Identify which cell holds the provided text, then report its [X, Y] central coordinate. 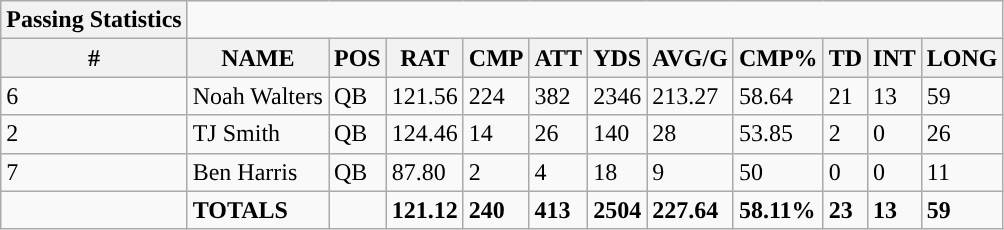
140 [618, 134]
CMP% [778, 58]
Noah Walters [258, 96]
53.85 [778, 134]
121.12 [424, 210]
58.11% [778, 210]
NAME [258, 58]
11 [962, 172]
213.27 [690, 96]
14 [496, 134]
Passing Statistics [94, 20]
TD [845, 58]
240 [496, 210]
9 [690, 172]
ATT [558, 58]
# [94, 58]
CMP [496, 58]
6 [94, 96]
413 [558, 210]
Ben Harris [258, 172]
AVG/G [690, 58]
50 [778, 172]
58.64 [778, 96]
121.56 [424, 96]
87.80 [424, 172]
RAT [424, 58]
LONG [962, 58]
21 [845, 96]
18 [618, 172]
4 [558, 172]
TJ Smith [258, 134]
382 [558, 96]
23 [845, 210]
YDS [618, 58]
POS [357, 58]
124.46 [424, 134]
2504 [618, 210]
28 [690, 134]
224 [496, 96]
7 [94, 172]
TOTALS [258, 210]
227.64 [690, 210]
INT [895, 58]
2346 [618, 96]
